Determine the (X, Y) coordinate at the center of the cell enclosing the given text.  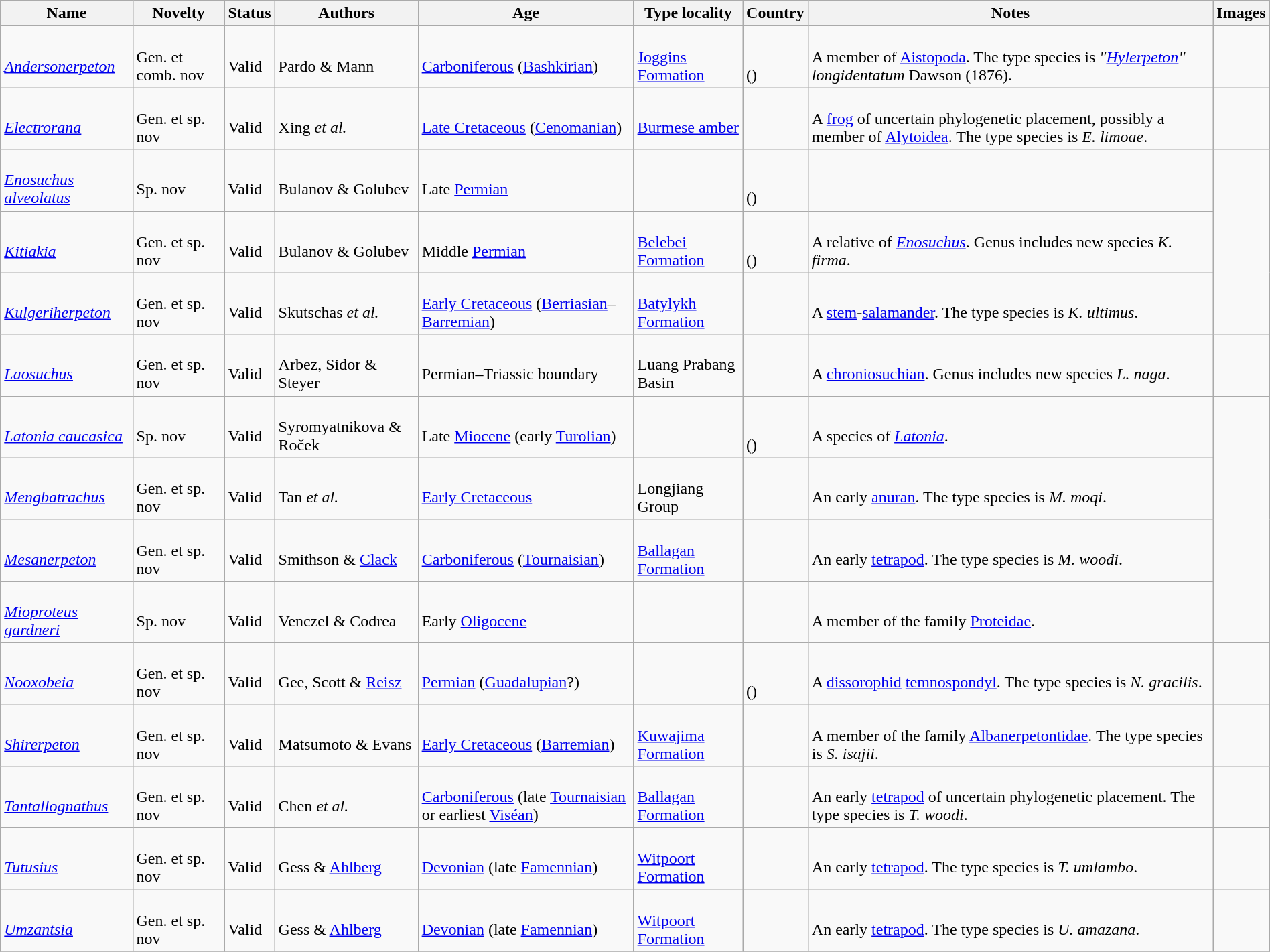
Nooxobeia (67, 673)
Middle Permian (526, 242)
Status (249, 13)
Matsumoto & Evans (346, 736)
Andersonerpeton (67, 57)
Early Cretaceous (Barremian) (526, 736)
Skutschas et al. (346, 303)
Joggins Formation (688, 57)
Late Cretaceous (Cenomanian) (526, 119)
Early Cretaceous (526, 488)
Tan et al. (346, 488)
Tantallognathus (67, 797)
Chen et al. (346, 797)
Syromyatnikova & Roček (346, 427)
A member of the family Albanerpetontidae. The type species is S. isajii. (1010, 736)
Gen. et comb. nov (178, 57)
A dissorophid temnospondyl. The type species is N. gracilis. (1010, 673)
Carboniferous (Bashkirian) (526, 57)
Arbez, Sidor & Steyer (346, 365)
An early tetrapod of uncertain phylogenetic placement. The type species is T. woodi. (1010, 797)
An early tetrapod. The type species is M. woodi. (1010, 550)
Kulgeriherpeton (67, 303)
Belebei Formation (688, 242)
A member of Aistopoda. The type species is "Hylerpeton" longidentatum Dawson (1876). (1010, 57)
Venczel & Codrea (346, 612)
A frog of uncertain phylogenetic placement, possibly a member of Alytoidea. The type species is E. limoae. (1010, 119)
Longjiang Group (688, 488)
Xing et al. (346, 119)
Laosuchus (67, 365)
Early Oligocene (526, 612)
Latonia caucasica (67, 427)
Early Cretaceous (Berriasian–Barremian) (526, 303)
Mesanerpeton (67, 550)
Notes (1010, 13)
A species of Latonia. (1010, 427)
Shirerpeton (67, 736)
An early anuran. The type species is M. moqi. (1010, 488)
Gee, Scott & Reisz (346, 673)
Mengbatrachus (67, 488)
Umzantsia (67, 921)
Late Miocene (early Turolian) (526, 427)
Permian–Triassic boundary (526, 365)
Smithson & Clack (346, 550)
Luang Prabang Basin (688, 365)
A chroniosuchian. Genus includes new species L. naga. (1010, 365)
An early tetrapod. The type species is U. amazana. (1010, 921)
Name (67, 13)
Late Permian (526, 180)
Batylykh Formation (688, 303)
An early tetrapod. The type species is T. umlambo. (1010, 859)
Novelty (178, 13)
A relative of Enosuchus. Genus includes new species K. firma. (1010, 242)
Permian (Guadalupian?) (526, 673)
Tutusius (67, 859)
A member of the family Proteidae. (1010, 612)
Burmese amber (688, 119)
Enosuchus alveolatus (67, 180)
Age (526, 13)
Country (776, 13)
Authors (346, 13)
A stem-salamander. The type species is K. ultimus. (1010, 303)
Carboniferous (late Tournaisian or earliest Viséan) (526, 797)
Kitiakia (67, 242)
Kuwajima Formation (688, 736)
Carboniferous (Tournaisian) (526, 550)
Mioproteus gardneri (67, 612)
Electrorana (67, 119)
Type locality (688, 13)
Pardo & Mann (346, 57)
Images (1241, 13)
